Provide the (x, y) coordinate of the cell's center where the given text is located.  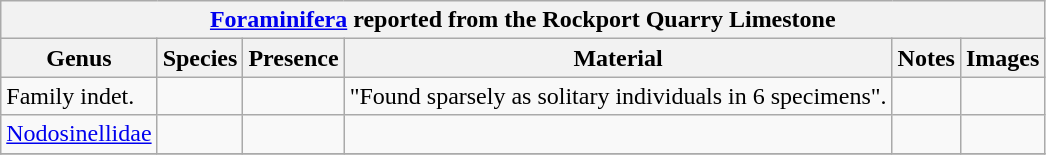
Material (618, 58)
Presence (294, 58)
Species (200, 58)
Notes (926, 58)
"Found sparsely as solitary individuals in 6 specimens". (618, 96)
Genus (79, 58)
Images (1002, 58)
Foraminifera reported from the Rockport Quarry Limestone (523, 20)
Family indet. (79, 96)
Nodosinellidae (79, 134)
